Return the (x, y) coordinate for the center point of the cell that contains the specified text.  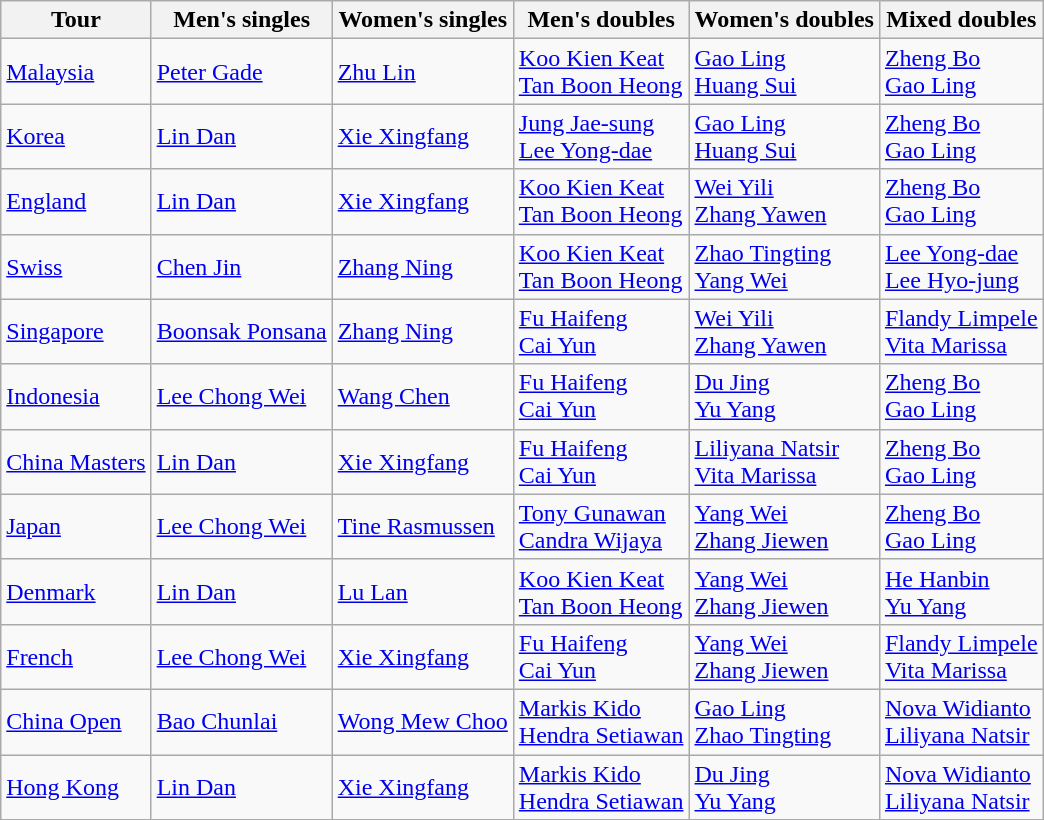
Lee Yong-dae Lee Hyo-jung (961, 266)
Wang Chen (422, 396)
Wong Mew Choo (422, 722)
Swiss (76, 266)
England (76, 202)
Zhu Lin (422, 72)
Tine Rasmussen (422, 526)
Zhao Tingting Yang Wei (784, 266)
Men's singles (242, 20)
China Open (76, 722)
Lu Lan (422, 592)
Jung Jae-sung Lee Yong-dae (601, 136)
Singapore (76, 332)
Korea (76, 136)
Liliyana Natsir Vita Marissa (784, 462)
Tour (76, 20)
Tony Gunawan Candra Wijaya (601, 526)
Japan (76, 526)
Men's doubles (601, 20)
Peter Gade (242, 72)
Gao Ling Zhao Tingting (784, 722)
French (76, 656)
Women's doubles (784, 20)
Mixed doubles (961, 20)
China Masters (76, 462)
Hong Kong (76, 786)
Indonesia (76, 396)
Chen Jin (242, 266)
Malaysia (76, 72)
Denmark (76, 592)
Women's singles (422, 20)
He Hanbin Yu Yang (961, 592)
Bao Chunlai (242, 722)
Boonsak Ponsana (242, 332)
